Provide the [x, y] coordinate of the cell's center where the given text is located.  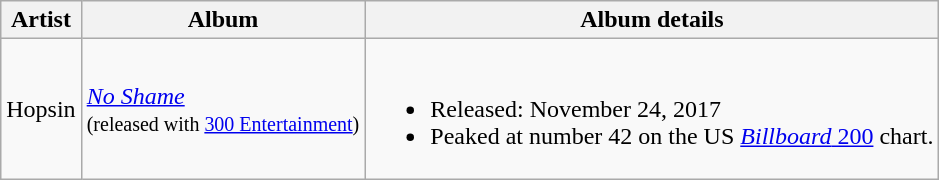
Album details [652, 20]
Hopsin [41, 109]
Artist [41, 20]
Album [223, 20]
No Shame(released with 300 Entertainment) [223, 109]
Released: November 24, 2017Peaked at number 42 on the US Billboard 200 chart. [652, 109]
